Detect which cell encompasses the target text, then output its (X, Y) center coordinate. 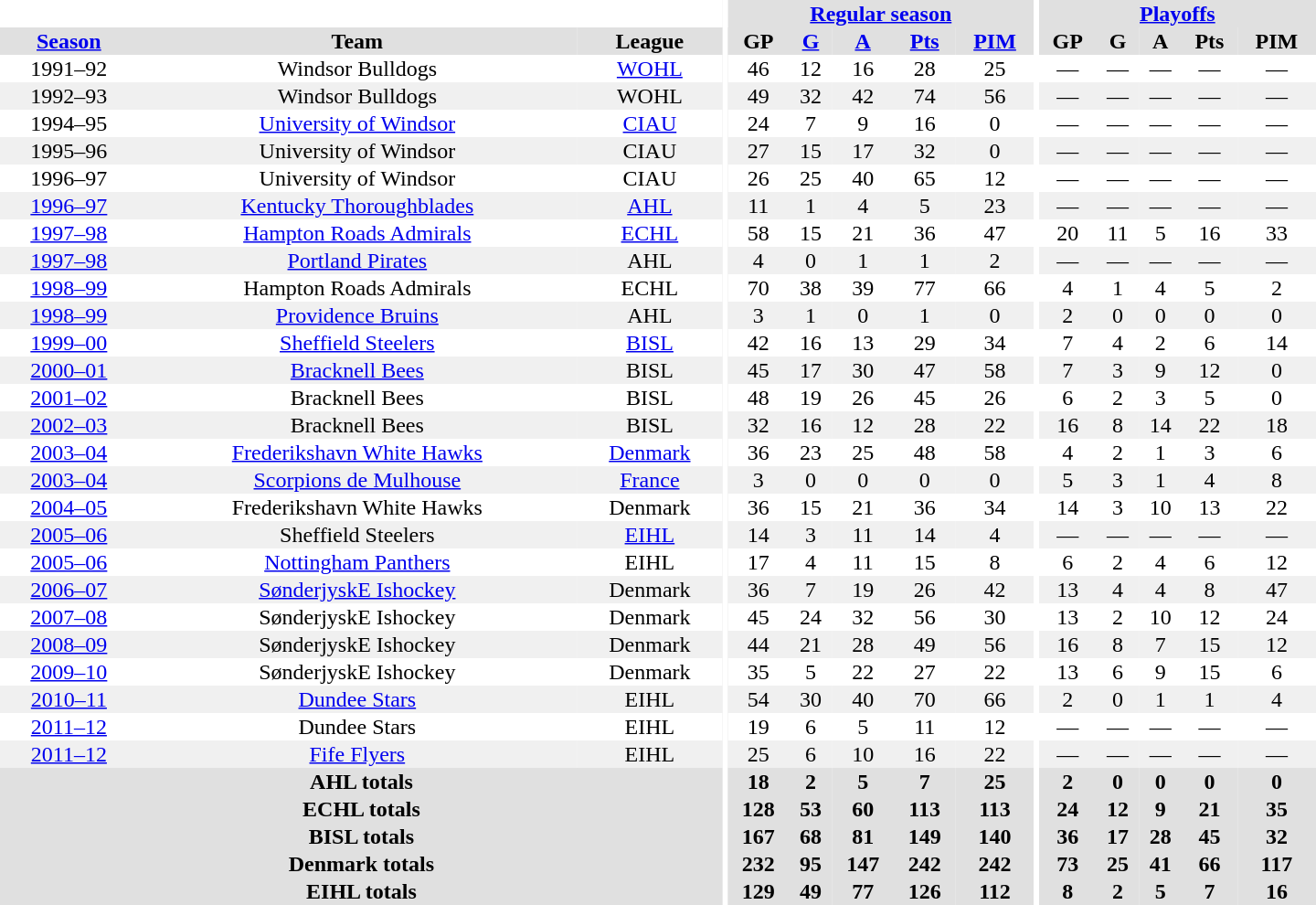
Nottingham Panthers (357, 562)
2010–11 (69, 699)
44 (759, 644)
46 (759, 69)
1994–95 (69, 123)
2004–05 (69, 507)
232 (759, 864)
41 (1161, 864)
2007–08 (69, 617)
65 (925, 178)
68 (812, 836)
149 (925, 836)
League (650, 41)
112 (995, 891)
60 (863, 809)
Season (69, 41)
38 (812, 288)
95 (812, 864)
1999–00 (69, 343)
1992–93 (69, 96)
2009–10 (69, 672)
Portland Pirates (357, 261)
Team (357, 41)
Denmark totals (362, 864)
167 (759, 836)
1991–92 (69, 69)
147 (863, 864)
33 (1277, 233)
2000–01 (69, 370)
126 (925, 891)
117 (1277, 864)
2001–02 (69, 398)
EIHL totals (362, 891)
39 (863, 288)
73 (1067, 864)
1995–96 (69, 151)
BISL totals (362, 836)
Kentucky Thoroughblades (357, 206)
129 (759, 891)
2002–03 (69, 425)
29 (925, 343)
Providence Bruins (357, 315)
Fife Flyers (357, 754)
81 (863, 836)
128 (759, 809)
ECHL totals (362, 809)
2006–07 (69, 590)
140 (995, 836)
Regular season (881, 14)
France (650, 480)
Playoffs (1177, 14)
2008–09 (69, 644)
54 (759, 699)
Scorpions de Mulhouse (357, 480)
74 (925, 96)
20 (1067, 233)
53 (812, 809)
AHL totals (362, 782)
